Scan for the cell matching the given text and deliver its [X, Y] coordinate at center. 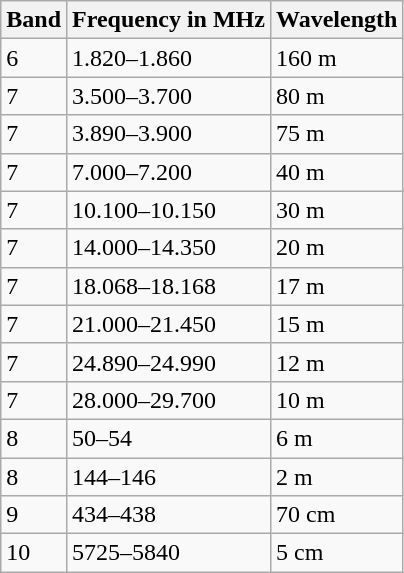
12 m [336, 362]
3.890–3.900 [169, 134]
30 m [336, 210]
144–146 [169, 477]
Frequency in MHz [169, 20]
5725–5840 [169, 553]
14.000–14.350 [169, 248]
50–54 [169, 438]
6 [34, 58]
3.500–3.700 [169, 96]
9 [34, 515]
21.000–21.450 [169, 324]
18.068–18.168 [169, 286]
Band [34, 20]
10 [34, 553]
7.000–7.200 [169, 172]
5 cm [336, 553]
80 m [336, 96]
24.890–24.990 [169, 362]
75 m [336, 134]
20 m [336, 248]
6 m [336, 438]
Wavelength [336, 20]
17 m [336, 286]
434–438 [169, 515]
160 m [336, 58]
10 m [336, 400]
1.820–1.860 [169, 58]
40 m [336, 172]
10.100–10.150 [169, 210]
70 cm [336, 515]
15 m [336, 324]
2 m [336, 477]
28.000–29.700 [169, 400]
